Locate the cell with the specified text and output its (x, y) center coordinate. 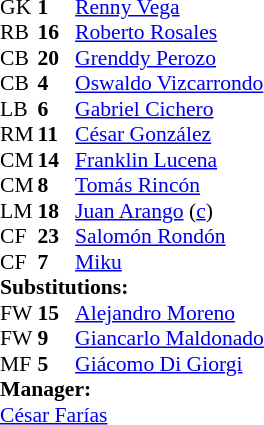
23 (57, 237)
8 (57, 185)
5 (57, 364)
20 (57, 58)
16 (57, 33)
14 (57, 160)
Gabriel Cichero (170, 109)
RM (19, 135)
Grenddy Perozo (170, 58)
18 (57, 211)
Juan Arango (c) (170, 211)
11 (57, 135)
15 (57, 313)
Oswaldo Vizcarrondo (170, 83)
Manager: (132, 389)
RB (19, 33)
9 (57, 339)
Franklin Lucena (170, 160)
Giácomo Di Giorgi (170, 364)
7 (57, 262)
Roberto Rosales (170, 33)
Miku (170, 262)
César González (170, 135)
LM (19, 211)
LB (19, 109)
6 (57, 109)
Alejandro Moreno (170, 313)
Substitutions: (132, 287)
4 (57, 83)
Salomón Rondón (170, 237)
Giancarlo Maldonado (170, 339)
Tomás Rincón (170, 185)
MF (19, 364)
